Provide the (x, y) coordinate of the cell's center where the given text is located.  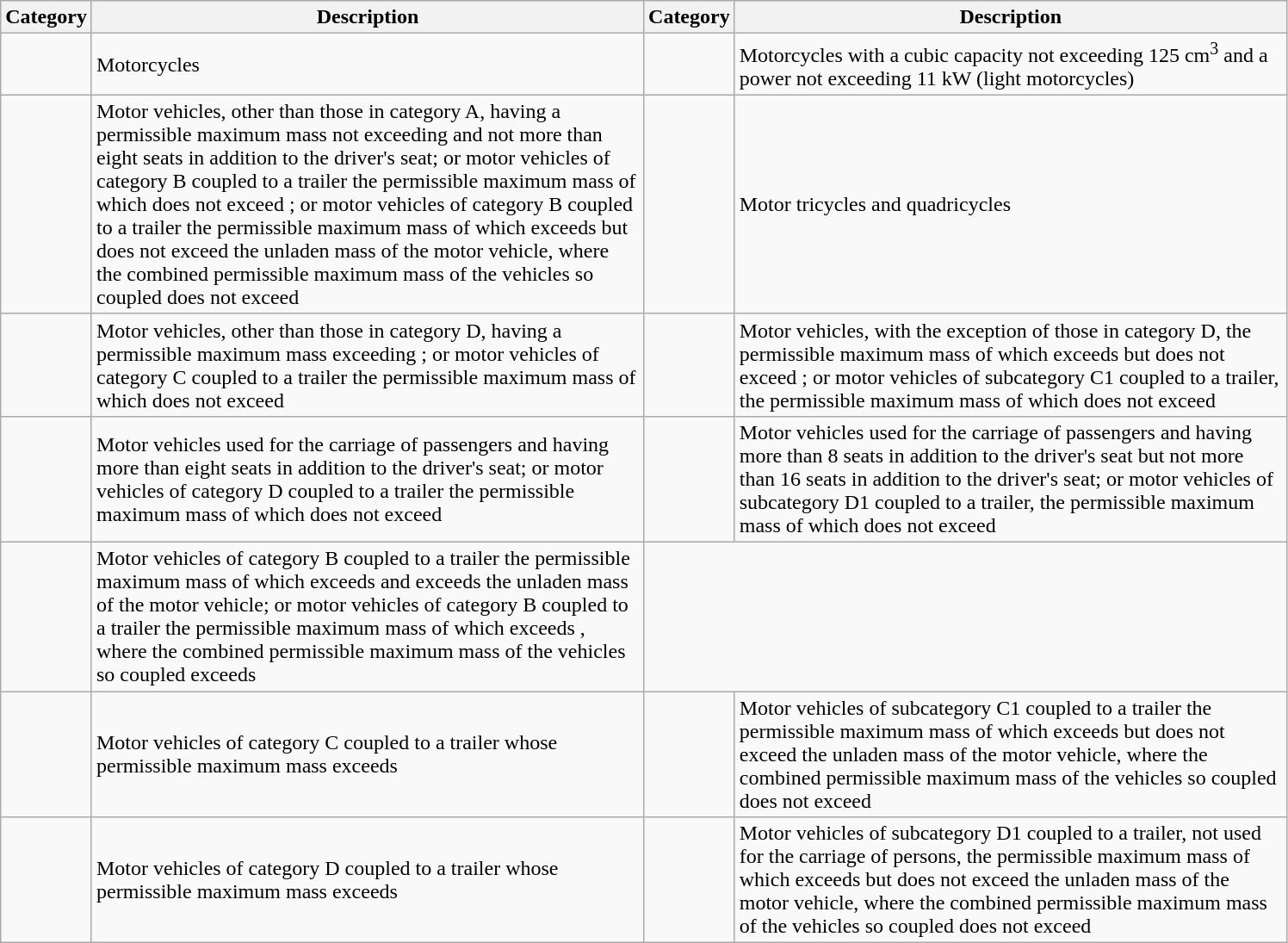
Motor vehicles of category С coupled to a trailer whose permissible maximum mass exceeds (367, 754)
Motor vehicles of category D coupled to a trailer whose permissible maximum mass exceeds (367, 880)
Motorcycles (367, 65)
Motorcycles with a cubic capacity not exceeding 125 cm3 and a power not exceeding 11 kW (light motorcycles) (1011, 65)
Motor tricycles and quadricycles (1011, 204)
